Search for the cell housing the specified text and yield its [X, Y] center coordinate. 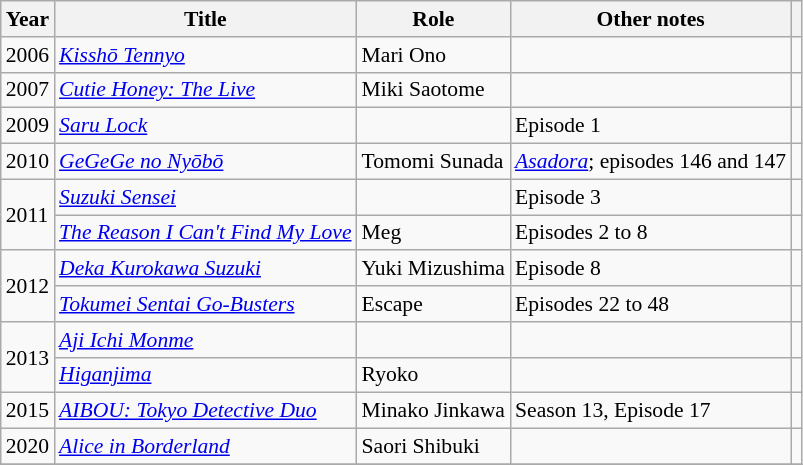
2012 [28, 286]
Miki Saotome [434, 90]
Episode 8 [650, 269]
Alice in Borderland [206, 447]
The Reason I Can't Find My Love [206, 233]
2011 [28, 214]
Yuki Mizushima [434, 269]
Other notes [650, 19]
Higanjima [206, 375]
Saru Lock [206, 126]
Episode 3 [650, 197]
Deka Kurokawa Suzuki [206, 269]
Aji Ichi Monme [206, 340]
Episodes 2 to 8 [650, 233]
Episodes 22 to 48 [650, 304]
Asadora; episodes 146 and 147 [650, 162]
GeGeGe no Nyōbō [206, 162]
Saori Shibuki [434, 447]
Kisshō Tennyo [206, 55]
Cutie Honey: The Live [206, 90]
Episode 1 [650, 126]
Suzuki Sensei [206, 197]
Role [434, 19]
2020 [28, 447]
Tokumei Sentai Go-Busters [206, 304]
Minako Jinkawa [434, 411]
2007 [28, 90]
AIBOU: Tokyo Detective Duo [206, 411]
Meg [434, 233]
Escape [434, 304]
2015 [28, 411]
2010 [28, 162]
Season 13, Episode 17 [650, 411]
2006 [28, 55]
Title [206, 19]
2009 [28, 126]
Mari Ono [434, 55]
Tomomi Sunada [434, 162]
Ryoko [434, 375]
2013 [28, 358]
Year [28, 19]
